Detect which cell encompasses the target text, then output its (X, Y) center coordinate. 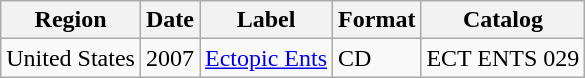
Format (377, 20)
Date (170, 20)
2007 (170, 58)
ECT ENTS 029 (503, 58)
Ectopic Ents (266, 58)
Catalog (503, 20)
Region (71, 20)
United States (71, 58)
Label (266, 20)
CD (377, 58)
